Provide the (X, Y) coordinate of the cell's center where the given text is located.  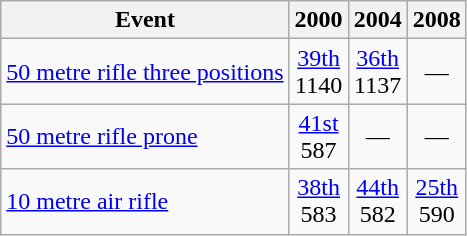
38th583 (318, 202)
44th582 (378, 202)
2008 (436, 20)
36th1137 (378, 72)
10 metre air rifle (145, 202)
41st587 (318, 136)
2004 (378, 20)
39th1140 (318, 72)
2000 (318, 20)
50 metre rifle prone (145, 136)
Event (145, 20)
25th590 (436, 202)
50 metre rifle three positions (145, 72)
